Search for the cell housing the specified text and yield its [X, Y] center coordinate. 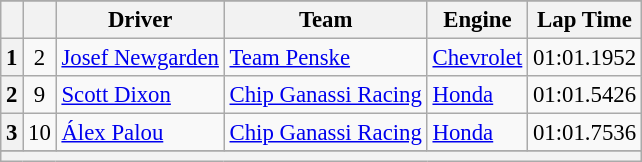
Scott Dixon [140, 95]
Driver [140, 20]
01:01.5426 [585, 95]
Álex Palou [140, 133]
3 [12, 133]
Team Penske [326, 58]
Engine [477, 20]
10 [40, 133]
9 [40, 95]
Chevrolet [477, 58]
01:01.1952 [585, 58]
01:01.7536 [585, 133]
Josef Newgarden [140, 58]
1 [12, 58]
Team [326, 20]
Lap Time [585, 20]
